Extract the [X, Y] coordinate from the center of the cell holding the provided text.  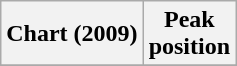
Chart (2009) [72, 34]
Peakposition [189, 34]
